From the cell containing the given text, extract its center point as [X, Y] coordinate. 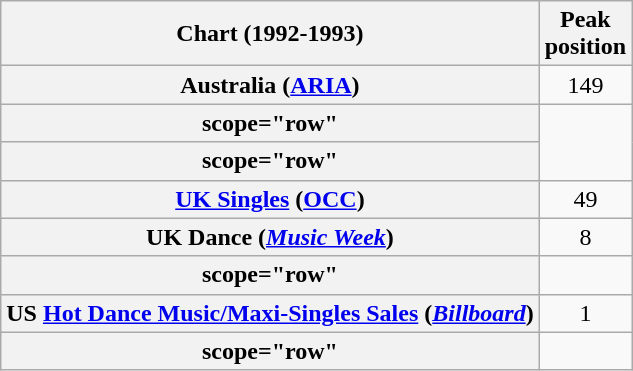
1 [585, 313]
Peak position [585, 34]
UK Singles (OCC) [270, 199]
Chart (1992-1993) [270, 34]
149 [585, 85]
8 [585, 237]
Australia (ARIA) [270, 85]
UK Dance (Music Week) [270, 237]
49 [585, 199]
US Hot Dance Music/Maxi-Singles Sales (Billboard) [270, 313]
